Find where the given text appears and provide that cell's center as (X, Y) coordinate. 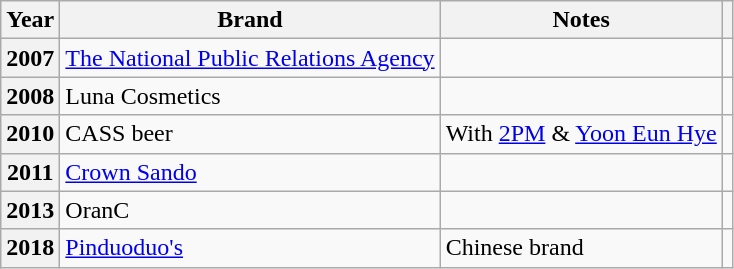
CASS beer (250, 134)
2018 (30, 248)
OranC (250, 210)
Brand (250, 20)
The National Public Relations Agency (250, 58)
2010 (30, 134)
Pinduoduo's (250, 248)
Chinese brand (581, 248)
Year (30, 20)
Crown Sando (250, 172)
2008 (30, 96)
Notes (581, 20)
2013 (30, 210)
2007 (30, 58)
Luna Cosmetics (250, 96)
2011 (30, 172)
With 2PM & Yoon Eun Hye (581, 134)
